Scan for the cell matching the given text and deliver its (x, y) coordinate at center. 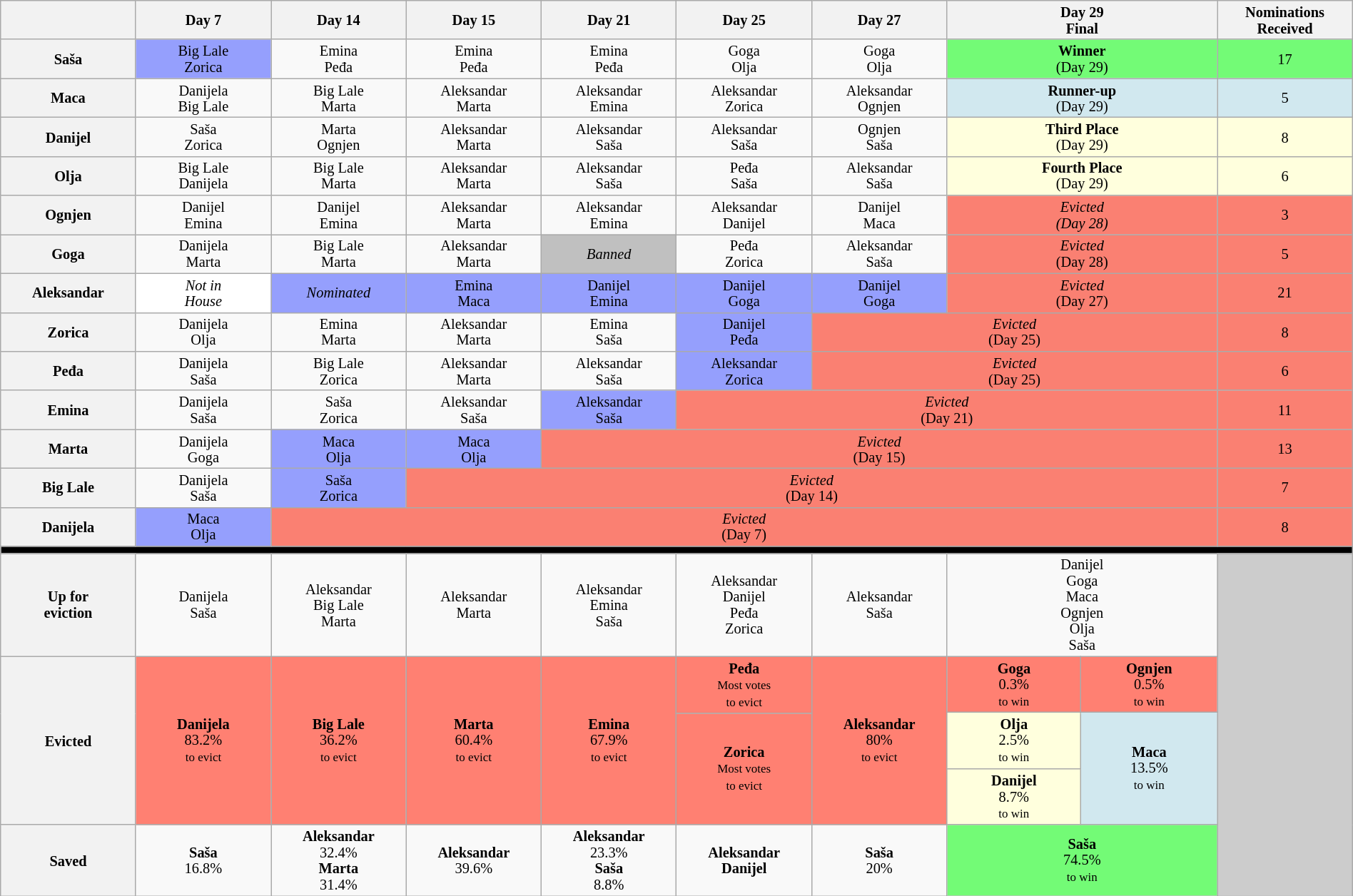
17 (1284, 58)
DanijelaBig Lale (203, 98)
Third Place(Day 29) (1082, 137)
EminaMarta (338, 332)
MartaOgnjen (338, 137)
Saša74.5%to win (1082, 860)
Big Lale 36.2%to evict (338, 740)
Evicted(Day 27) (1082, 292)
EminaSaša (609, 332)
DanijelaMarta (203, 254)
OgnjenSaša (879, 137)
Goga Olja (879, 58)
11 (1284, 409)
Saved (69, 860)
Goga0.3%to win (1014, 685)
Evicted(Day 14) (812, 488)
Danijel (69, 137)
Day 15 (474, 20)
NominationsReceived (1284, 20)
PeđaSaša (744, 175)
Up foreviction (69, 605)
Danijela (69, 526)
13 (1284, 449)
Aleksandar (69, 292)
Emina67.9%to evict (609, 740)
AleksandarOgnjen (879, 98)
Winner(Day 29) (1082, 58)
Aleksandar23.3%Saša8.8% (609, 860)
Danijel8.7%to win (1014, 796)
Marta (69, 449)
Day 27 (879, 20)
Saša (69, 58)
Banned (609, 254)
DanijelaGoga (203, 449)
PeđaMost votesto evict (744, 685)
AleksandarDanijelPeđaZorica (744, 605)
Aleksandar80%to evict (879, 740)
Fourth Place(Day 29) (1082, 175)
Day 7 (203, 20)
Maca (69, 98)
Evicted(Day 15) (879, 449)
Not inHouse (203, 292)
ZoricaMost votesto evict (744, 769)
Aleksandar32.4%Marta31.4% (338, 860)
Evicted(Day 21) (947, 409)
Emina (69, 409)
Olja (69, 175)
Goga (69, 254)
Zorica (69, 332)
Big LaleDanijela (203, 175)
DanijelMaca (879, 215)
Day 14 (338, 20)
Day 21 (609, 20)
Nominated (338, 292)
Peđa (69, 371)
Ognjen (69, 215)
Evicted (69, 740)
Saša16.8% (203, 860)
Danijela83.2%to evict (203, 740)
Runner-up(Day 29) (1082, 98)
AleksandarBig LaleMarta (338, 605)
Big Lale (69, 488)
DanijelaOlja (203, 332)
Day 29Final (1082, 20)
AleksandarEminaSaša (609, 605)
Saša20% (879, 860)
7 (1284, 488)
Maca13.5%to win (1149, 768)
Evicted(Day 7) (744, 526)
21 (1284, 292)
Day 25 (744, 20)
Marta60.4%to evict (474, 740)
GogaOlja (744, 58)
3 (1284, 215)
Olja2.5%to win (1014, 740)
Aleksandar39.6% (474, 860)
EminaMaca (474, 292)
Danijel Peđa (744, 332)
DanijelGogaMacaOgnjenOljaSaša (1082, 605)
PeđaZorica (744, 254)
Ognjen0.5%to win (1149, 685)
